Scan for the cell matching the given text and deliver its (x, y) coordinate at center. 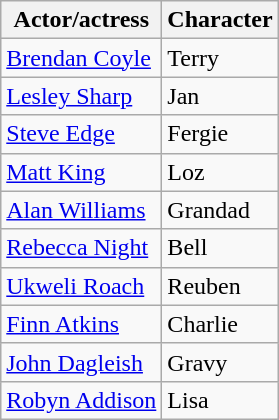
Finn Atkins (82, 324)
Bell (220, 248)
Character (220, 20)
John Dagleish (82, 362)
Alan Williams (82, 210)
Lesley Sharp (82, 96)
Actor/actress (82, 20)
Loz (220, 172)
Robyn Addison (82, 400)
Grandad (220, 210)
Matt King (82, 172)
Jan (220, 96)
Ukweli Roach (82, 286)
Charlie (220, 324)
Steve Edge (82, 134)
Gravy (220, 362)
Brendan Coyle (82, 58)
Terry (220, 58)
Reuben (220, 286)
Fergie (220, 134)
Rebecca Night (82, 248)
Lisa (220, 400)
